Determine the (X, Y) coordinate at the center of the cell enclosing the given text.  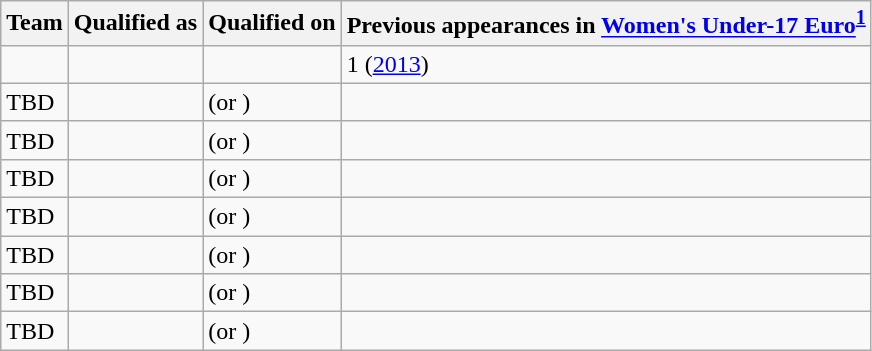
Qualified on (272, 24)
Qualified as (135, 24)
Team (35, 24)
1 (2013) (606, 64)
Previous appearances in Women's Under-17 Euro1 (606, 24)
